Find where the given text appears and provide that cell's center as [X, Y] coordinate. 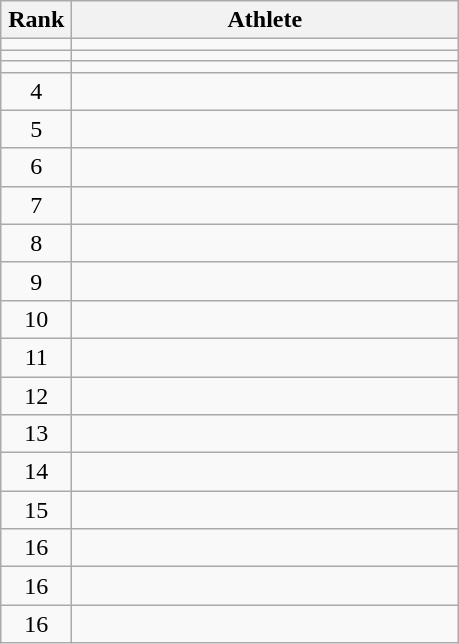
6 [36, 167]
Rank [36, 20]
12 [36, 395]
9 [36, 281]
15 [36, 510]
5 [36, 129]
8 [36, 243]
10 [36, 319]
Athlete [265, 20]
11 [36, 357]
14 [36, 472]
4 [36, 91]
13 [36, 434]
7 [36, 205]
